Return the (x, y) coordinate for the center point of the cell that contains the specified text.  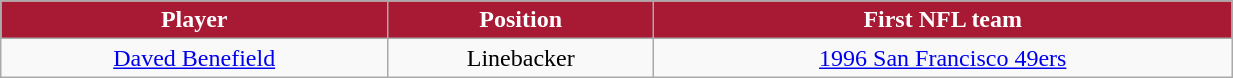
Linebacker (521, 58)
Daved Benefield (194, 58)
First NFL team (943, 20)
1996 San Francisco 49ers (943, 58)
Player (194, 20)
Position (521, 20)
